Detect which cell encompasses the target text, then output its [x, y] center coordinate. 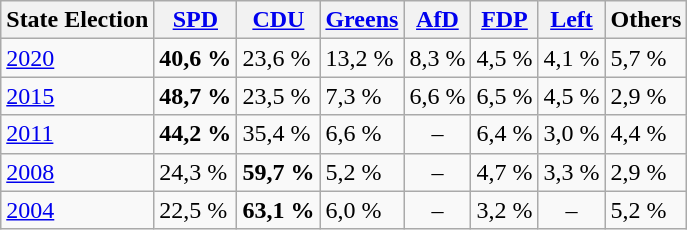
44,2 % [196, 134]
48,7 % [196, 96]
SPD [196, 20]
Greens [362, 20]
3,3 % [572, 172]
6,0 % [362, 210]
4,4 % [646, 134]
Left [572, 20]
4,7 % [504, 172]
FDP [504, 20]
Others [646, 20]
3,2 % [504, 210]
59,7 % [278, 172]
5,7 % [646, 58]
35,4 % [278, 134]
State Election [78, 20]
2020 [78, 58]
2015 [78, 96]
6,4 % [504, 134]
13,2 % [362, 58]
4,1 % [572, 58]
63,1 % [278, 210]
AfD [438, 20]
6,5 % [504, 96]
8,3 % [438, 58]
2004 [78, 210]
CDU [278, 20]
23,6 % [278, 58]
40,6 % [196, 58]
22,5 % [196, 210]
3,0 % [572, 134]
2011 [78, 134]
24,3 % [196, 172]
7,3 % [362, 96]
2008 [78, 172]
23,5 % [278, 96]
